Determine the [x, y] coordinate at the center of the cell enclosing the given text.  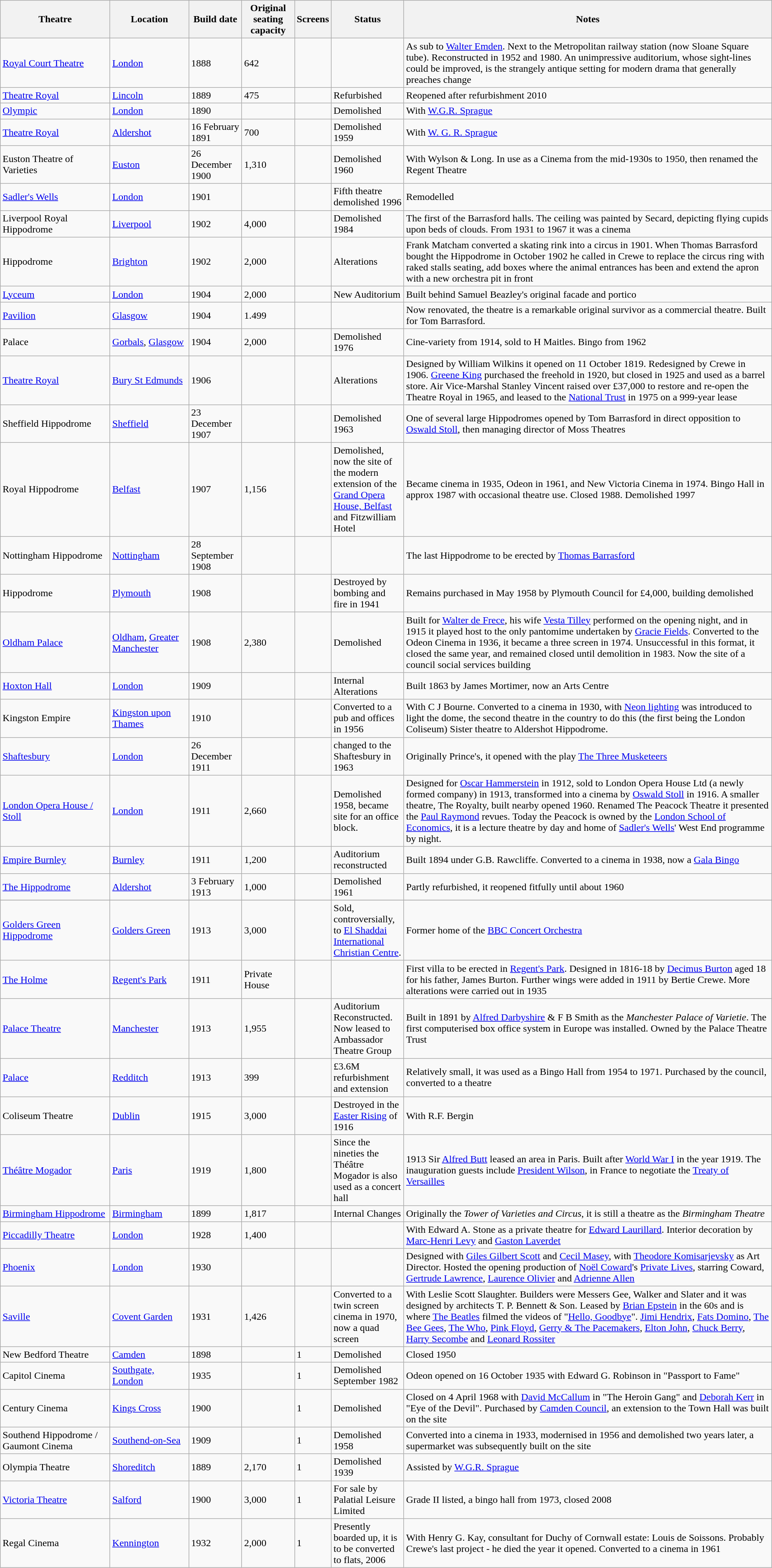
Notes [588, 19]
1890 [215, 111]
1,200 [268, 860]
1888 [215, 63]
Piccadilly Theatre [55, 1235]
Euston Theatre of Varieties [55, 165]
Demolished 1961 [367, 886]
Regent's Park [149, 979]
Phoenix [55, 1267]
Brighton [149, 261]
Golders Green Hippodrome [55, 930]
642 [268, 63]
1930 [215, 1267]
Remains purchased in May 1958 by Plymouth Council for £4,000, building demolished [588, 593]
London Opera House / Stoll [55, 811]
Théâtre Mogador [55, 1170]
Manchester [149, 1028]
The last Hippodrome to be erected by Thomas Barrasford [588, 555]
1898 [215, 1354]
Refurbished [367, 95]
Bury St Edmunds [149, 380]
The first of the Barrasford halls. The ceiling was painted by Secard, depicting flying cupids upon beds of clouds. From 1931 to 1967 it was a cinema [588, 223]
4,000 [268, 223]
1,156 [268, 490]
Oldham, Greater Manchester [149, 642]
Golders Green [149, 930]
1906 [215, 380]
Partly refurbished, it reopened fitfully until about 1960 [588, 886]
Salford [149, 1500]
With W.G.R. Sprague [588, 111]
One of several large Hippodromes opened by Tom Barrasford in direct opposition to Oswald Stoll, then managing director of Moss Theatres [588, 424]
Belfast [149, 490]
Screens [313, 19]
Demolished, now the site of the modern extension of the Grand Opera House, Belfast and Fitzwilliam Hotel [367, 490]
3 February 1913 [215, 886]
2,170 [268, 1467]
Plymouth [149, 593]
Covent Garden [149, 1316]
Shoreditch [149, 1467]
Built 1863 by James Mortimer, now an Arts Centre [588, 686]
Built 1894 under G.B. Rawcliffe. Converted to a cinema in 1938, now a Gala Bingo [588, 860]
Private House [268, 979]
Royal Court Theatre [55, 63]
Demolished 1963 [367, 424]
475 [268, 95]
Royal Hippodrome [55, 490]
Odeon opened on 16 October 1935 with Edward G. Robinson in "Passport to Fame" [588, 1375]
Liverpool [149, 223]
Presently boarded up, it is to be converted to flats, 2006 [367, 1543]
1907 [215, 490]
1910 [215, 718]
Oldham Palace [55, 642]
Burnley [149, 860]
Lincoln [149, 95]
Sheffield [149, 424]
Former home of the BBC Concert Orchestra [588, 930]
Status [367, 19]
Converted to a twin screen cinema in 1970, now a quad screen [367, 1316]
1915 [215, 1116]
New Bedford Theatre [55, 1354]
Build date [215, 19]
Paris [149, 1170]
Demolished 1959 [367, 132]
Since the nineties the Théâtre Mogador is also used as a concert hall [367, 1170]
Kings Cross [149, 1408]
Sold, controversially, to El Shaddai International Christian Centre. [367, 930]
1901 [215, 197]
Location [149, 19]
Demolished 1939 [367, 1467]
Original seating capacity [268, 19]
Remodelled [588, 197]
700 [268, 132]
Saville [55, 1316]
The Holme [55, 979]
Demolished September 1982 [367, 1375]
1899 [215, 1214]
Built behind Samuel Beazley's original facade and portico [588, 294]
Camden [149, 1354]
Regal Cinema [55, 1543]
Coliseum Theatre [55, 1116]
Auditorium reconstructed [367, 860]
Olympia Theatre [55, 1467]
Converted into a cinema in 1933, modernised in 1956 and demolished two years later, a supermarket was subsequently built on the site [588, 1441]
Kingston Empire [55, 718]
399 [268, 1077]
Demolished 1960 [367, 165]
Demolished 1958, became site for an office block. [367, 811]
Fifth theatre demolished 1996 [367, 197]
1,310 [268, 165]
Demolished 1976 [367, 342]
New Auditorium [367, 294]
1919 [215, 1170]
Dublin [149, 1116]
Hoxton Hall [55, 686]
With Edward A. Stone as a private theatre for Edward Laurillard. Interior decoration by Marc-Henri Levy and Gaston Laverdet [588, 1235]
Internal Changes [367, 1214]
Assisted by W.G.R. Sprague [588, 1467]
28 September 1908 [215, 555]
Theatre [55, 19]
26 December 1900 [215, 165]
Redditch [149, 1077]
Nottingham [149, 555]
Southgate, London [149, 1375]
Originally the Tower of Varieties and Circus, it is still a theatre as the Birmingham Theatre [588, 1214]
Gorbals, Glasgow [149, 342]
Destroyed by bombing and fire in 1941 [367, 593]
Now renovated, the theatre is a remarkable original survivor as a commercial theatre. Built for Tom Barrasford. [588, 315]
Glasgow [149, 315]
Demolished 1958 [367, 1441]
Originally Prince's, it opened with the play The Three Musketeers [588, 756]
Euston [149, 165]
16 February 1891 [215, 132]
23 December 1907 [215, 424]
Liverpool Royal Hippodrome [55, 223]
1932 [215, 1543]
Sheffield Hippodrome [55, 424]
Reopened after refurbishment 2010 [588, 95]
1.499 [268, 315]
2,660 [268, 811]
Demolished 1984 [367, 223]
Palace Theatre [55, 1028]
1,426 [268, 1316]
Birmingham Hippodrome [55, 1214]
With Wylson & Long. In use as a Cinema from the mid-1930s to 1950, then renamed the Regent Theatre [588, 165]
Century Cinema [55, 1408]
With W. G. R. Sprague [588, 132]
1935 [215, 1375]
Kennington [149, 1543]
Pavilion [55, 315]
Closed 1950 [588, 1354]
Birmingham [149, 1214]
Kingston upon Thames [149, 718]
The Hippodrome [55, 886]
Southend Hippodrome / Gaumont Cinema [55, 1441]
2,380 [268, 642]
1,800 [268, 1170]
For sale by Palatial Leisure Limited [367, 1500]
1,817 [268, 1214]
Southend-on-Sea [149, 1441]
Converted to a pub and offices in 1956 [367, 718]
With R.F. Bergin [588, 1116]
Empire Burnley [55, 860]
Relatively small, it was used as a Bingo Hall from 1954 to 1971. Purchased by the council, converted to a theatre [588, 1077]
1928 [215, 1235]
26 December 1911 [215, 756]
Grade II listed, a bingo hall from 1973, closed 2008 [588, 1500]
Lyceum [55, 294]
£3.6M refurbishment and extension [367, 1077]
Nottingham Hippodrome [55, 555]
1931 [215, 1316]
Capitol Cinema [55, 1375]
Destroyed in the Easter Rising of 1916 [367, 1116]
Cine-variety from 1914, sold to H Maitles. Bingo from 1962 [588, 342]
Auditorium Reconstructed. Now leased to Ambassador Theatre Group [367, 1028]
1,955 [268, 1028]
Internal Alterations [367, 686]
Olympic [55, 111]
Victoria Theatre [55, 1500]
Shaftesbury [55, 756]
Sadler's Wells [55, 197]
1,400 [268, 1235]
1,000 [268, 886]
changed to the Shaftesbury in 1963 [367, 756]
